From the cell containing the given text, extract its center point as (X, Y) coordinate. 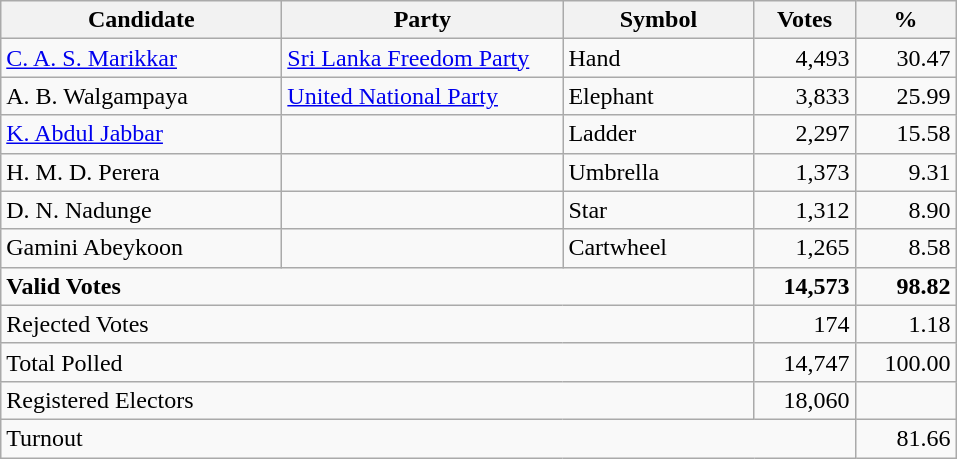
Candidate (142, 20)
2,297 (804, 134)
1,265 (804, 248)
% (906, 20)
9.31 (906, 172)
Total Polled (378, 362)
81.66 (906, 438)
A. B. Walgampaya (142, 96)
Umbrella (658, 172)
1,373 (804, 172)
Cartwheel (658, 248)
98.82 (906, 286)
1,312 (804, 210)
4,493 (804, 58)
14,573 (804, 286)
Registered Electors (378, 400)
Party (422, 20)
H. M. D. Perera (142, 172)
Hand (658, 58)
Votes (804, 20)
Symbol (658, 20)
Gamini Abeykoon (142, 248)
8.90 (906, 210)
14,747 (804, 362)
3,833 (804, 96)
Sri Lanka Freedom Party (422, 58)
Elephant (658, 96)
United National Party (422, 96)
Ladder (658, 134)
C. A. S. Marikkar (142, 58)
1.18 (906, 324)
100.00 (906, 362)
K. Abdul Jabbar (142, 134)
15.58 (906, 134)
30.47 (906, 58)
25.99 (906, 96)
8.58 (906, 248)
174 (804, 324)
Turnout (428, 438)
Rejected Votes (378, 324)
Star (658, 210)
D. N. Nadunge (142, 210)
18,060 (804, 400)
Valid Votes (378, 286)
